Pinpoint the cell where the given text exists, returning its [x, y] midpoint coordinate. 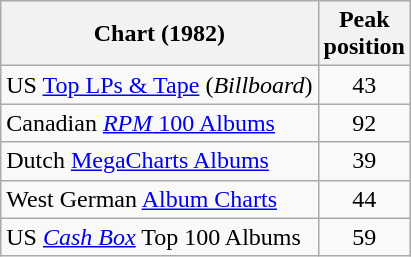
West German Album Charts [160, 199]
Peakposition [364, 34]
Canadian RPM 100 Albums [160, 123]
92 [364, 123]
43 [364, 85]
US Top LPs & Tape (Billboard) [160, 85]
59 [364, 237]
US Cash Box Top 100 Albums [160, 237]
Dutch MegaCharts Albums [160, 161]
39 [364, 161]
44 [364, 199]
Chart (1982) [160, 34]
